Locate the cell with the specified text and output its [X, Y] center coordinate. 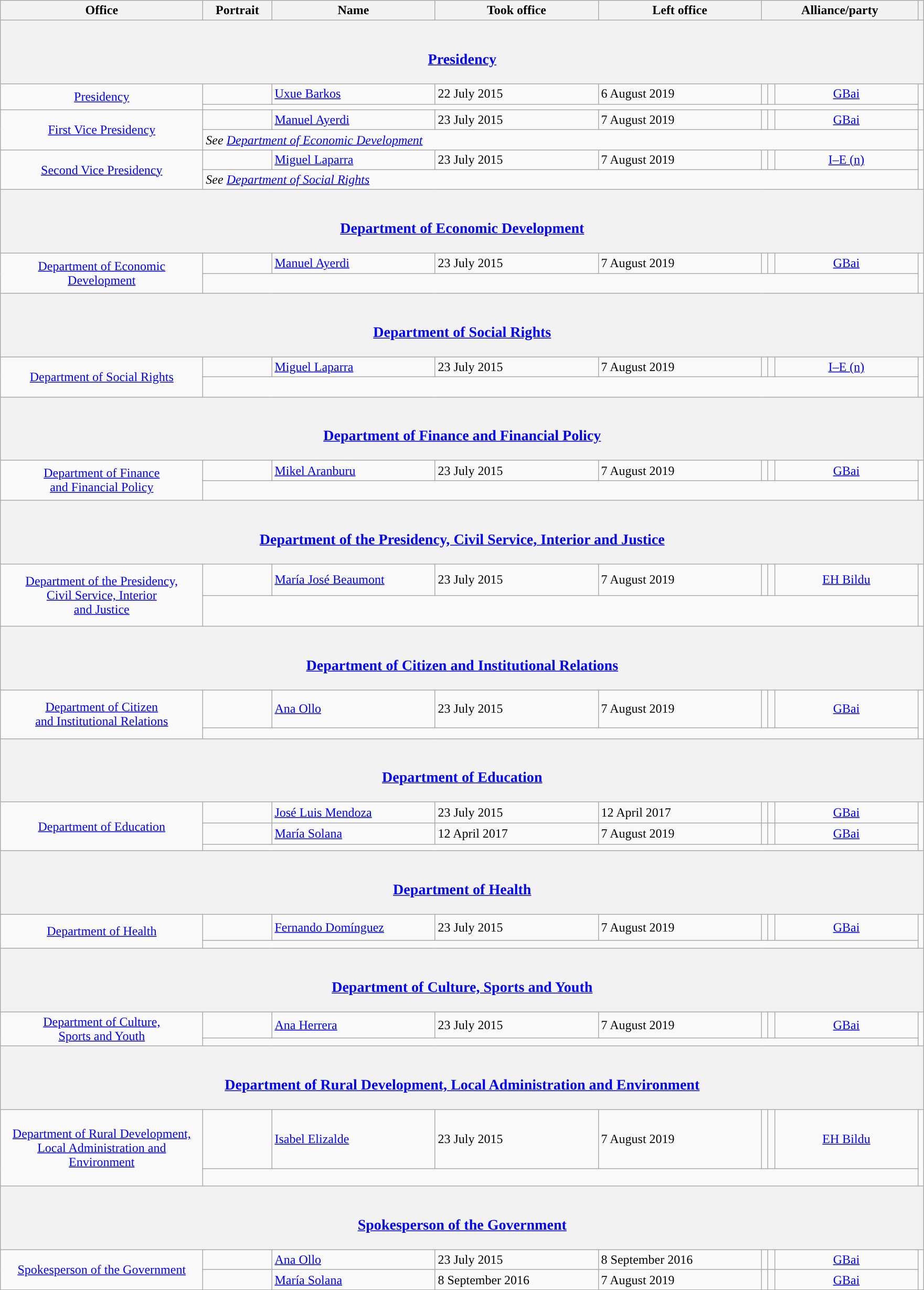
Department of Citizen and Institutional Relations [462, 658]
Department of Rural Development, Local Administration and Environment [462, 1078]
Department of the Presidency,Civil Service, Interiorand Justice [102, 595]
Took office [516, 10]
Name [354, 10]
Second Vice Presidency [102, 170]
Isabel Elizalde [354, 1139]
Alliance/party [840, 10]
María José Beaumont [354, 580]
First Vice Presidency [102, 130]
See Department of Economic Development [560, 140]
Department of Culture, Sports and Youth [462, 980]
Department of Financeand Financial Policy [102, 480]
Department of Rural Development,Local Administration and Environment [102, 1148]
Department of Culture,Sports and Youth [102, 1029]
Left office [680, 10]
Portrait [237, 10]
Fernando Domínguez [354, 927]
Mikel Aranburu [354, 470]
José Luis Mendoza [354, 812]
6 August 2019 [680, 94]
Department of the Presidency, Civil Service, Interior and Justice [462, 532]
Department of Citizenand Institutional Relations [102, 714]
Uxue Barkos [354, 94]
22 July 2015 [516, 94]
Department of Finance and Financial Policy [462, 428]
Ana Herrera [354, 1025]
Department of EconomicDevelopment [102, 273]
Department of Economic Development [462, 221]
Office [102, 10]
See Department of Social Rights [560, 179]
